Find where the given text appears and provide that cell's center as [X, Y] coordinate. 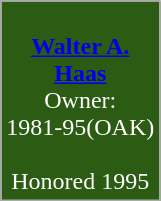
Walter A.HaasOwner: 1981-95(OAK)Honored 1995 [80, 101]
